Scan for the cell matching the given text and deliver its (x, y) coordinate at center. 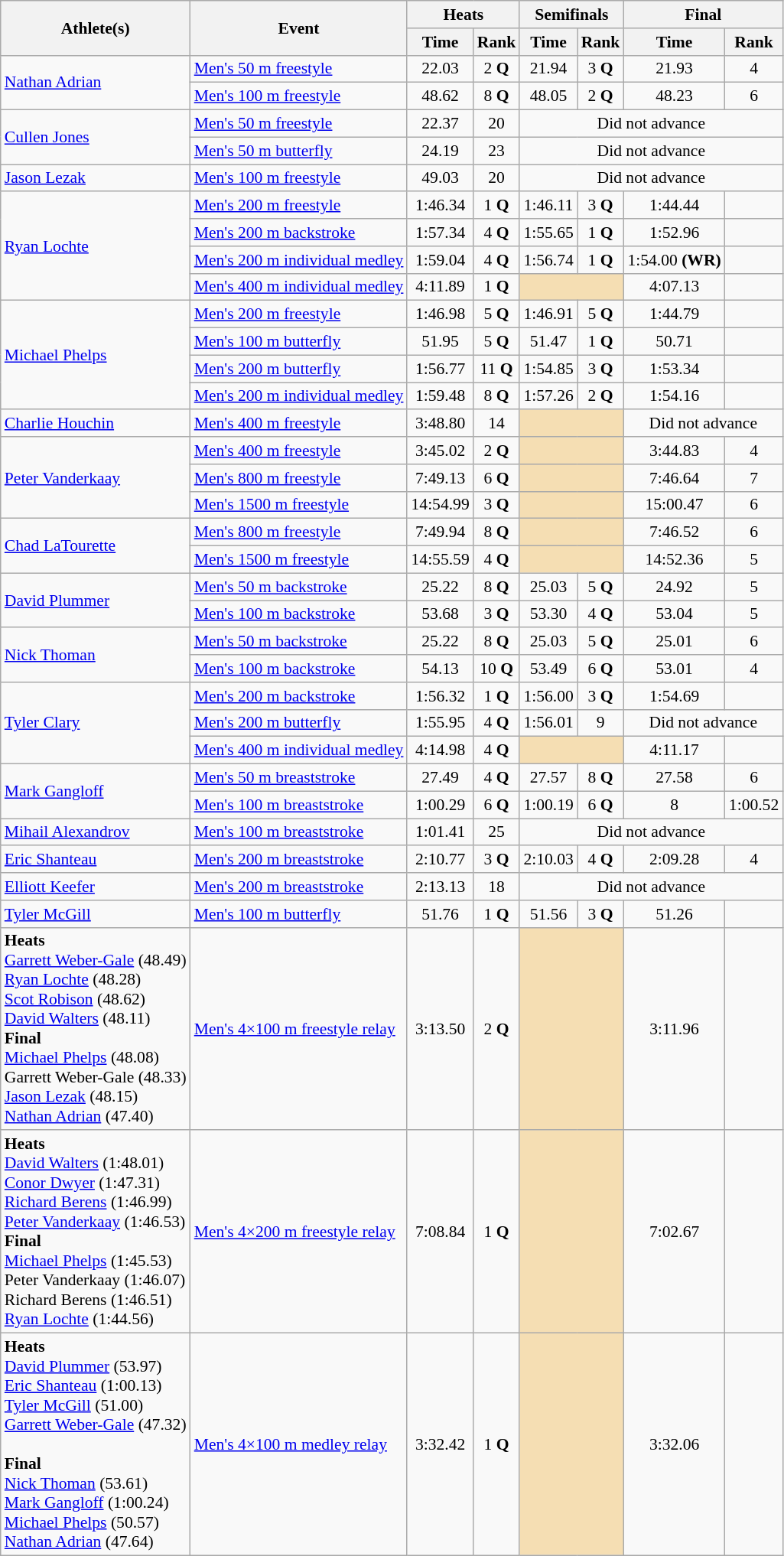
48.23 (674, 96)
24.92 (674, 587)
Nathan Adrian (96, 83)
2:13.13 (440, 887)
7:49.13 (440, 478)
53.49 (548, 669)
Semifinals (571, 15)
23 (497, 151)
25.01 (674, 642)
1:55.65 (548, 233)
Men's 4×100 m freestyle relay (299, 1028)
7:46.64 (674, 478)
1:46.98 (440, 314)
50.71 (674, 342)
Final (703, 15)
1:52.96 (674, 233)
Men's 50 m breaststroke (299, 778)
21.93 (674, 69)
Peter Vanderkaay (96, 477)
51.26 (674, 914)
Ryan Lochte (96, 246)
1:55.95 (440, 723)
53.30 (548, 614)
1:56.01 (548, 723)
8 (674, 805)
1:57.26 (548, 396)
3:32.42 (440, 1444)
Men's 50 m butterfly (299, 151)
1:01.41 (440, 832)
1:59.48 (440, 396)
Michael Phelps (96, 355)
1:44.44 (674, 206)
49.03 (440, 178)
Men's 4×200 m freestyle relay (299, 1232)
1:46.34 (440, 206)
2:10.77 (440, 860)
Mark Gangloff (96, 791)
1:00.19 (548, 805)
7 (754, 478)
1:54.00 (WR) (674, 260)
Tyler McGill (96, 914)
1:53.34 (674, 369)
7:46.52 (674, 532)
51.76 (440, 914)
Mihail Alexandrov (96, 832)
1:54.85 (548, 369)
Chad LaTourette (96, 546)
53.68 (440, 614)
53.01 (674, 669)
7:49.94 (440, 532)
3:11.96 (674, 1028)
1:46.91 (548, 314)
David Plummer (96, 600)
1:56.32 (440, 696)
4:11.17 (674, 750)
Nick Thoman (96, 655)
3:45.02 (440, 451)
9 (601, 723)
4:14.98 (440, 750)
25 (497, 832)
1:56.74 (548, 260)
15:00.47 (674, 505)
48.62 (440, 96)
Tyler Clary (96, 724)
1:56.77 (440, 369)
3:48.80 (440, 424)
Event (299, 28)
7:08.84 (440, 1232)
22.37 (440, 124)
10 Q (497, 669)
4:07.13 (674, 287)
Heats (464, 15)
1:54.69 (674, 696)
14:54.99 (440, 505)
3:44.83 (674, 451)
1:46.11 (548, 206)
2:09.28 (674, 860)
51.95 (440, 342)
1:00.52 (754, 805)
Athlete(s) (96, 28)
3:32.06 (674, 1444)
24.19 (440, 151)
1:56.00 (548, 696)
1:59.04 (440, 260)
3:13.50 (440, 1028)
4:11.89 (440, 287)
22.03 (440, 69)
27.57 (548, 778)
14:52.36 (674, 560)
21.94 (548, 69)
Elliott Keefer (96, 887)
54.13 (440, 669)
1:57.34 (440, 233)
18 (497, 887)
51.47 (548, 342)
Charlie Houchin (96, 424)
1:00.29 (440, 805)
Jason Lezak (96, 178)
27.49 (440, 778)
53.04 (674, 614)
Cullen Jones (96, 138)
1:54.16 (674, 396)
14:55.59 (440, 560)
7:02.67 (674, 1232)
27.58 (674, 778)
14 (497, 424)
Eric Shanteau (96, 860)
48.05 (548, 96)
51.56 (548, 914)
11 Q (497, 369)
Men's 4×100 m medley relay (299, 1444)
2:10.03 (548, 860)
1:44.79 (674, 314)
